Provide the (x, y) coordinate of the cell's center where the given text is located.  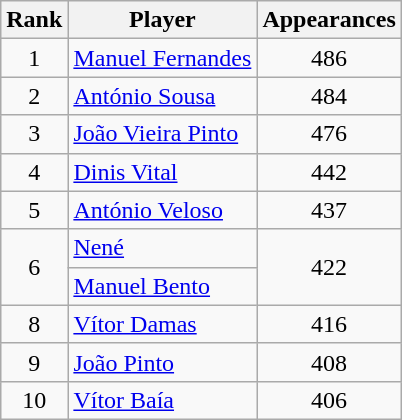
António Sousa (162, 96)
João Pinto (162, 362)
5 (34, 210)
437 (329, 210)
442 (329, 172)
Appearances (329, 20)
Vítor Damas (162, 324)
10 (34, 400)
3 (34, 134)
9 (34, 362)
406 (329, 400)
6 (34, 267)
416 (329, 324)
Player (162, 20)
4 (34, 172)
João Vieira Pinto (162, 134)
486 (329, 58)
1 (34, 58)
Vítor Baía (162, 400)
Nené (162, 248)
476 (329, 134)
Manuel Bento (162, 286)
Dinis Vital (162, 172)
Rank (34, 20)
Manuel Fernandes (162, 58)
422 (329, 267)
8 (34, 324)
408 (329, 362)
António Veloso (162, 210)
484 (329, 96)
2 (34, 96)
